Extract the (X, Y) coordinate from the center of the cell holding the provided text.  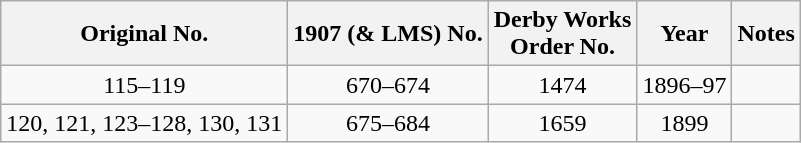
1907 (& LMS) No. (388, 34)
1896–97 (684, 85)
Original No. (144, 34)
Year (684, 34)
675–684 (388, 123)
Notes (766, 34)
120, 121, 123–128, 130, 131 (144, 123)
1659 (562, 123)
670–674 (388, 85)
115–119 (144, 85)
1474 (562, 85)
1899 (684, 123)
Derby WorksOrder No. (562, 34)
